Capture the cell that displays the provided text and extract its (X, Y) central coordinate. 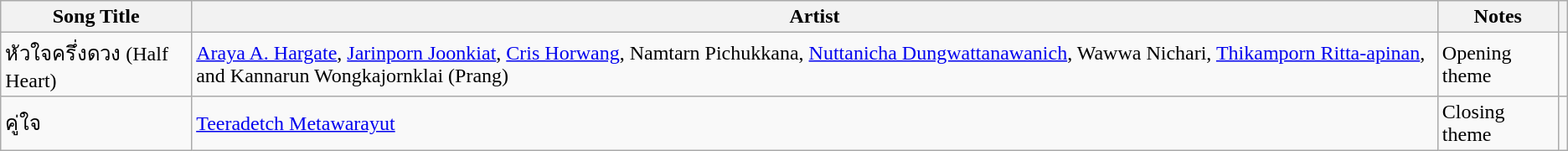
Artist (815, 17)
Notes (1498, 17)
คู่ใจ (96, 122)
Opening theme (1498, 65)
Closing theme (1498, 122)
Song Title (96, 17)
หัวใจครึ่งดวง (Half Heart) (96, 65)
Teeradetch Metawarayut (815, 122)
